Provide the [X, Y] coordinate of the cell's center where the given text is located.  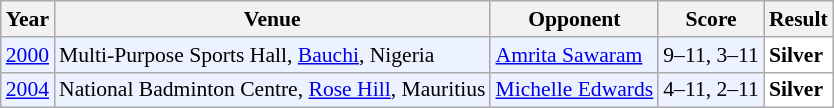
Venue [272, 19]
Score [711, 19]
Michelle Edwards [574, 90]
Result [798, 19]
Year [28, 19]
Multi-Purpose Sports Hall, Bauchi, Nigeria [272, 55]
2000 [28, 55]
9–11, 3–11 [711, 55]
Opponent [574, 19]
4–11, 2–11 [711, 90]
Amrita Sawaram [574, 55]
National Badminton Centre, Rose Hill, Mauritius [272, 90]
2004 [28, 90]
